For the text-containing cell, return its midpoint in (X, Y) coordinate format. 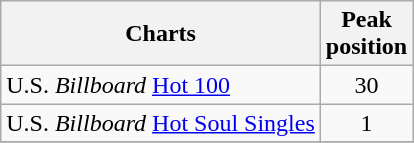
30 (366, 85)
U.S. Billboard Hot Soul Singles (161, 123)
1 (366, 123)
Charts (161, 34)
Peakposition (366, 34)
U.S. Billboard Hot 100 (161, 85)
